Identify which cell holds the provided text, then report its [x, y] central coordinate. 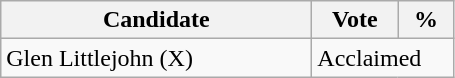
Acclaimed [383, 58]
Glen Littlejohn (X) [156, 58]
Vote [355, 20]
Candidate [156, 20]
% [426, 20]
